Provide the [X, Y] coordinate of the cell's center where the given text is located.  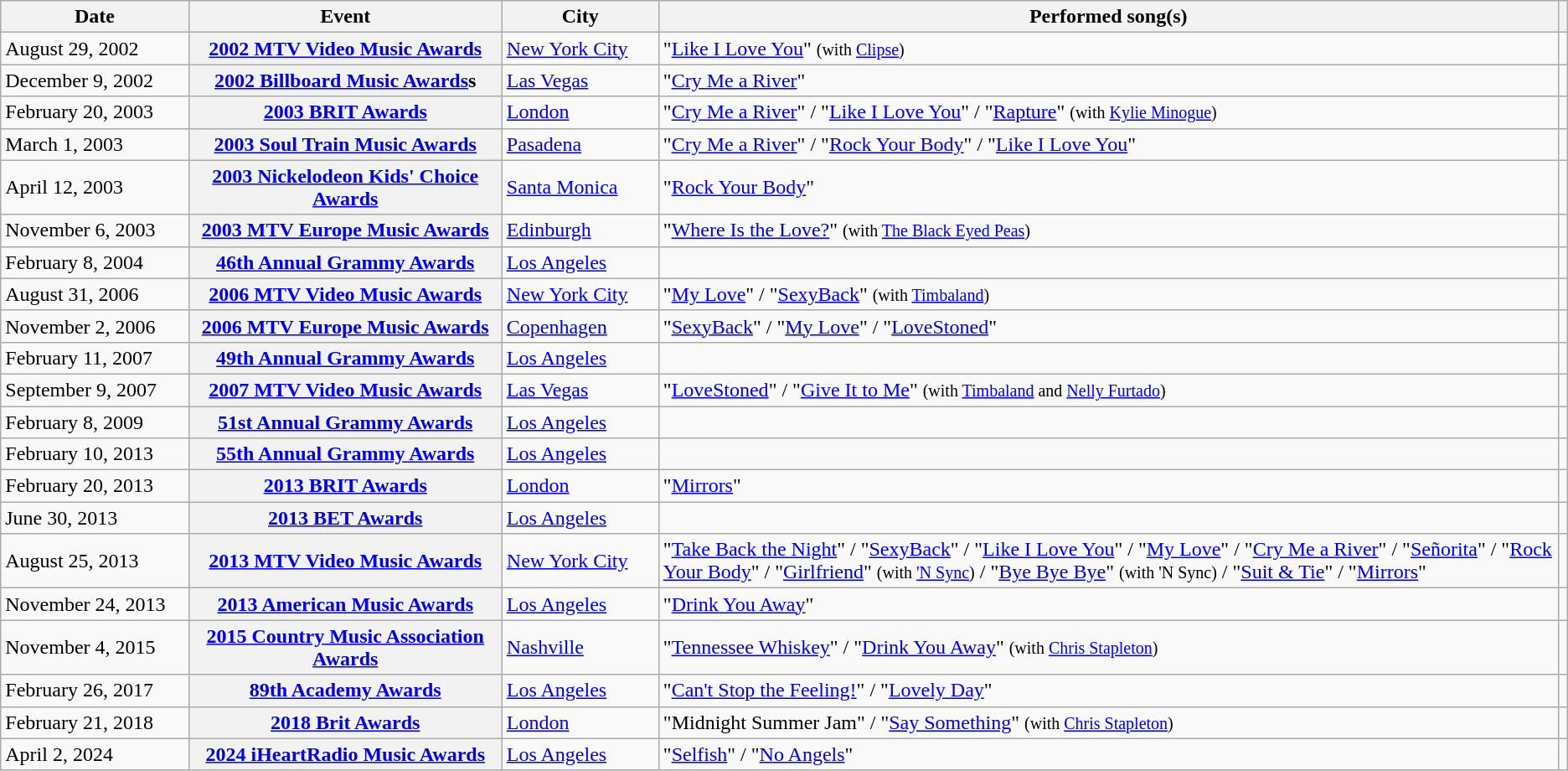
February 8, 2009 [95, 422]
November 4, 2015 [95, 647]
City [580, 17]
August 31, 2006 [95, 294]
November 2, 2006 [95, 326]
89th Academy Awards [345, 691]
2013 MTV Video Music Awards [345, 561]
2007 MTV Video Music Awards [345, 390]
June 30, 2013 [95, 518]
December 9, 2002 [95, 80]
"Drink You Away" [1108, 604]
"Where Is the Love?" (with The Black Eyed Peas) [1108, 230]
Performed song(s) [1108, 17]
Nashville [580, 647]
2003 Nickelodeon Kids' Choice Awards [345, 188]
Edinburgh [580, 230]
2006 MTV Europe Music Awards [345, 326]
"Can't Stop the Feeling!" / "Lovely Day" [1108, 691]
February 20, 2003 [95, 112]
2015 Country Music Association Awards [345, 647]
August 25, 2013 [95, 561]
February 21, 2018 [95, 722]
"My Love" / "SexyBack" (with Timbaland) [1108, 294]
"SexyBack" / "My Love" / "LoveStoned" [1108, 326]
February 11, 2007 [95, 358]
"Cry Me a River" [1108, 80]
2003 MTV Europe Music Awards [345, 230]
2002 Billboard Music Awardss [345, 80]
August 29, 2002 [95, 49]
"Mirrors" [1108, 486]
2024 iHeartRadio Music Awards [345, 754]
55th Annual Grammy Awards [345, 454]
September 9, 2007 [95, 390]
2006 MTV Video Music Awards [345, 294]
2018 Brit Awards [345, 722]
"Like I Love You" (with Clipse) [1108, 49]
2013 BRIT Awards [345, 486]
March 1, 2003 [95, 144]
"Cry Me a River" / "Like I Love You" / "Rapture" (with Kylie Minogue) [1108, 112]
Event [345, 17]
November 24, 2013 [95, 604]
"Rock Your Body" [1108, 188]
2003 BRIT Awards [345, 112]
"Cry Me a River" / "Rock Your Body" / "Like I Love You" [1108, 144]
2013 BET Awards [345, 518]
2002 MTV Video Music Awards [345, 49]
2003 Soul Train Music Awards [345, 144]
April 2, 2024 [95, 754]
February 8, 2004 [95, 262]
2013 American Music Awards [345, 604]
51st Annual Grammy Awards [345, 422]
46th Annual Grammy Awards [345, 262]
Copenhagen [580, 326]
November 6, 2003 [95, 230]
April 12, 2003 [95, 188]
"LoveStoned" / "Give It to Me" (with Timbaland and Nelly Furtado) [1108, 390]
49th Annual Grammy Awards [345, 358]
Date [95, 17]
"Midnight Summer Jam" / "Say Something" (with Chris Stapleton) [1108, 722]
Santa Monica [580, 188]
February 20, 2013 [95, 486]
February 26, 2017 [95, 691]
February 10, 2013 [95, 454]
"Tennessee Whiskey" / "Drink You Away" (with Chris Stapleton) [1108, 647]
Pasadena [580, 144]
"Selfish" / "No Angels" [1108, 754]
